From the cell containing the given text, extract its center point as [x, y] coordinate. 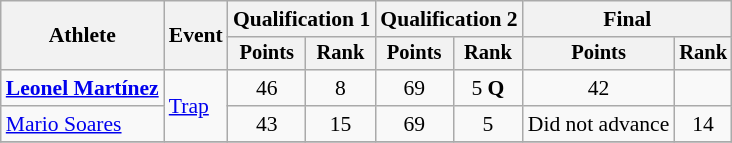
8 [341, 88]
Athlete [82, 36]
Final [628, 19]
5 Q [488, 88]
Leonel Martínez [82, 88]
Event [196, 36]
15 [341, 124]
Trap [196, 106]
42 [599, 88]
5 [488, 124]
Qualification 1 [302, 19]
43 [267, 124]
46 [267, 88]
Qualification 2 [448, 19]
14 [703, 124]
Mario Soares [82, 124]
Did not advance [599, 124]
